Locate the cell with the specified text and output its [X, Y] center coordinate. 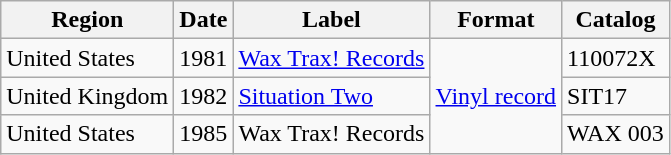
Vinyl record [496, 96]
1982 [204, 96]
Catalog [616, 20]
Label [332, 20]
WAX 003 [616, 134]
Situation Two [332, 96]
United Kingdom [88, 96]
Region [88, 20]
110072X [616, 58]
1981 [204, 58]
Date [204, 20]
Format [496, 20]
1985 [204, 134]
SIT17 [616, 96]
